Capture the cell that displays the provided text and extract its (x, y) central coordinate. 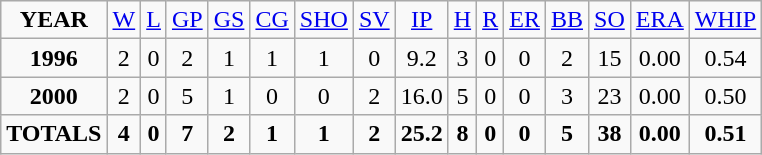
SHO (324, 20)
0.54 (725, 58)
ER (525, 20)
H (462, 20)
1996 (54, 58)
0.50 (725, 96)
CG (272, 20)
15 (610, 58)
TOTALS (54, 134)
16.0 (422, 96)
2000 (54, 96)
IP (422, 20)
W (124, 20)
7 (187, 134)
BB (566, 20)
38 (610, 134)
8 (462, 134)
YEAR (54, 20)
SO (610, 20)
WHIP (725, 20)
4 (124, 134)
23 (610, 96)
ERA (660, 20)
SV (374, 20)
GP (187, 20)
0.51 (725, 134)
GS (229, 20)
L (154, 20)
R (490, 20)
25.2 (422, 134)
9.2 (422, 58)
